From the cell containing the given text, extract its center point as [X, Y] coordinate. 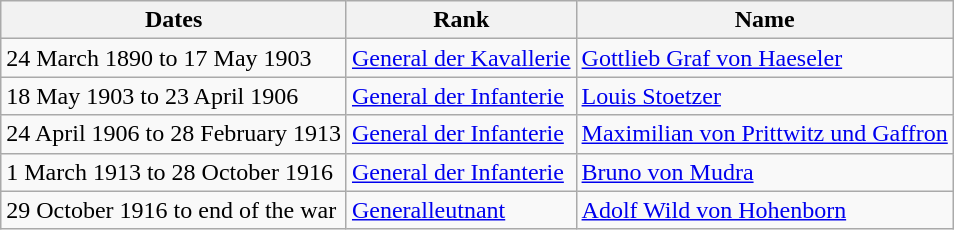
Rank [461, 20]
Maximilian von Prittwitz und Gaffron [764, 134]
24 March 1890 to 17 May 1903 [174, 58]
24 April 1906 to 28 February 1913 [174, 134]
Name [764, 20]
29 October 1916 to end of the war [174, 210]
Adolf Wild von Hohenborn [764, 210]
Louis Stoetzer [764, 96]
General der Kavallerie [461, 58]
Bruno von Mudra [764, 172]
1 March 1913 to 28 October 1916 [174, 172]
Gottlieb Graf von Haeseler [764, 58]
18 May 1903 to 23 April 1906 [174, 96]
Generalleutnant [461, 210]
Dates [174, 20]
